Return (x, y) of the center of cell containing provided text 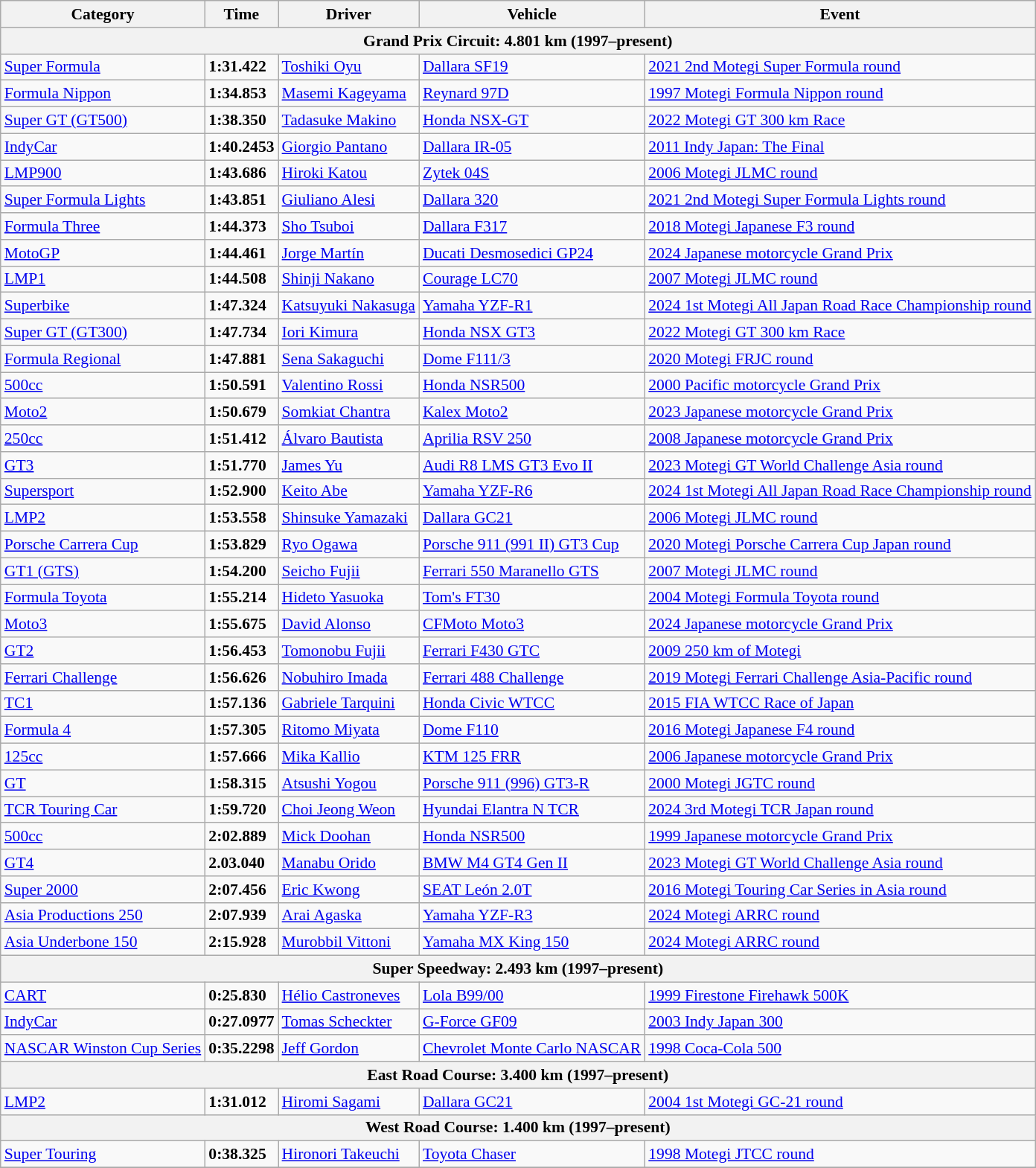
Arai Agaska (348, 916)
Chevrolet Monte Carlo NASCAR (531, 1049)
Toyota Chaser (531, 1155)
Hiroki Katou (348, 173)
TCR Touring Car (103, 810)
GT4 (103, 863)
1:57.136 (241, 703)
1:43.851 (241, 200)
1:44.461 (241, 253)
250cc (103, 438)
CART (103, 995)
KTM 125 FRR (531, 757)
James Yu (348, 465)
East Road Course: 3.400 km (1997–present) (518, 1075)
2015 FIA WTCC Race of Japan (840, 703)
Courage LC70 (531, 279)
Álvaro Bautista (348, 438)
1:56.453 (241, 651)
BMW M4 GT4 Gen II (531, 863)
Audi R8 LMS GT3 Evo II (531, 465)
2:02.889 (241, 837)
Sho Tsuboi (348, 226)
Kalex Moto2 (531, 412)
2023 Japanese motorcycle Grand Prix (840, 412)
LMP900 (103, 173)
Asia Productions 250 (103, 916)
Valentino Rossi (348, 386)
Hideto Yasuoka (348, 598)
1997 Motegi Formula Nippon round (840, 94)
Atsushi Yogou (348, 783)
Dome F111/3 (531, 359)
1:43.686 (241, 173)
Super GT (GT300) (103, 333)
Supersport (103, 491)
2016 Motegi Japanese F4 round (840, 730)
1:51.412 (241, 438)
Vehicle (531, 14)
Dallara F317 (531, 226)
2:07.939 (241, 916)
MotoGP (103, 253)
Superbike (103, 306)
Mick Doohan (348, 837)
Jorge Martín (348, 253)
Giuliano Alesi (348, 200)
1:31.012 (241, 1102)
G-Force GF09 (531, 1022)
Super Touring (103, 1155)
2021 2nd Motegi Super Formula Lights round (840, 200)
Moto3 (103, 625)
Hiromi Sagami (348, 1102)
1:57.305 (241, 730)
2009 250 km of Motegi (840, 651)
1:34.853 (241, 94)
Super Speedway: 2.493 km (1997–present) (518, 969)
1:56.626 (241, 677)
1:47.881 (241, 359)
Yamaha MX King 150 (531, 942)
GT (103, 783)
1:53.558 (241, 518)
2006 Japanese motorcycle Grand Prix (840, 757)
Sena Sakaguchi (348, 359)
Dome F110 (531, 730)
Dallara 320 (531, 200)
1998 Coca-Cola 500 (840, 1049)
Super GT (GT500) (103, 121)
2020 Motegi Porsche Carrera Cup Japan round (840, 545)
Shinsuke Yamazaki (348, 518)
Ryo Ogawa (348, 545)
2011 Indy Japan: The Final (840, 147)
Porsche 911 (996) GT3-R (531, 783)
Dallara IR-05 (531, 147)
GT1 (GTS) (103, 571)
Moto2 (103, 412)
2018 Motegi Japanese F3 round (840, 226)
West Road Course: 1.400 km (1997–present) (518, 1128)
1:38.350 (241, 121)
Murobbil Vittoni (348, 942)
Aprilia RSV 250 (531, 438)
CFMoto Moto3 (531, 625)
Yamaha YZF-R1 (531, 306)
Iori Kimura (348, 333)
Honda NSX-GT (531, 121)
Zytek 04S (531, 173)
Tom's FT30 (531, 598)
Tomas Scheckter (348, 1022)
Time (241, 14)
1:44.508 (241, 279)
1999 Japanese motorcycle Grand Prix (840, 837)
Ritomo Miyata (348, 730)
Katsuyuki Nakasuga (348, 306)
1:57.666 (241, 757)
Ducati Desmosedici GP24 (531, 253)
Driver (348, 14)
Grand Prix Circuit: 4.801 km (1997–present) (518, 41)
2.03.040 (241, 863)
1:50.591 (241, 386)
Category (103, 14)
Choi Jeong Weon (348, 810)
125cc (103, 757)
1998 Motegi JTCC round (840, 1155)
1:47.324 (241, 306)
Porsche 911 (991 II) GT3 Cup (531, 545)
2020 Motegi FRJC round (840, 359)
NASCAR Winston Cup Series (103, 1049)
2024 3rd Motegi TCR Japan round (840, 810)
1:52.900 (241, 491)
GT2 (103, 651)
Event (840, 14)
Super Formula Lights (103, 200)
Porsche Carrera Cup (103, 545)
GT3 (103, 465)
TC1 (103, 703)
2019 Motegi Ferrari Challenge Asia-Pacific round (840, 677)
0:27.0977 (241, 1022)
Ferrari 488 Challenge (531, 677)
Seicho Fujii (348, 571)
Gabriele Tarquini (348, 703)
2000 Pacific motorcycle Grand Prix (840, 386)
0:25.830 (241, 995)
Honda Civic WTCC (531, 703)
Formula Regional (103, 359)
Nobuhiro Imada (348, 677)
Dallara SF19 (531, 67)
Super 2000 (103, 890)
2021 2nd Motegi Super Formula round (840, 67)
2:07.456 (241, 890)
1:31.422 (241, 67)
Masemi Kageyama (348, 94)
Super Formula (103, 67)
Jeff Gordon (348, 1049)
Giorgio Pantano (348, 147)
Ferrari F430 GTC (531, 651)
Mika Kallio (348, 757)
1999 Firestone Firehawk 500K (840, 995)
Reynard 97D (531, 94)
1:58.315 (241, 783)
1:59.720 (241, 810)
2008 Japanese motorcycle Grand Prix (840, 438)
Hélio Castroneves (348, 995)
Manabu Orido (348, 863)
Yamaha YZF-R3 (531, 916)
LMP1 (103, 279)
1:47.734 (241, 333)
David Alonso (348, 625)
Keito Abe (348, 491)
Tadasuke Makino (348, 121)
Shinji Nakano (348, 279)
1:40.2453 (241, 147)
Eric Kwong (348, 890)
Asia Underbone 150 (103, 942)
Tomonobu Fujii (348, 651)
Ferrari 550 Maranello GTS (531, 571)
1:51.770 (241, 465)
Somkiat Chantra (348, 412)
Formula Toyota (103, 598)
Formula Three (103, 226)
Hironori Takeuchi (348, 1155)
2003 Indy Japan 300 (840, 1022)
2016 Motegi Touring Car Series in Asia round (840, 890)
1:44.373 (241, 226)
Formula Nippon (103, 94)
Honda NSX GT3 (531, 333)
0:38.325 (241, 1155)
2004 Motegi Formula Toyota round (840, 598)
Formula 4 (103, 730)
2:15.928 (241, 942)
1:55.675 (241, 625)
1:54.200 (241, 571)
Ferrari Challenge (103, 677)
Yamaha YZF-R6 (531, 491)
1:50.679 (241, 412)
0:35.2298 (241, 1049)
SEAT León 2.0T (531, 890)
Lola B99/00 (531, 995)
2004 1st Motegi GC-21 round (840, 1102)
Toshiki Oyu (348, 67)
1:55.214 (241, 598)
2000 Motegi JGTC round (840, 783)
1:53.829 (241, 545)
Hyundai Elantra N TCR (531, 810)
